Determine the (X, Y) coordinate at the center of the cell enclosing the given text.  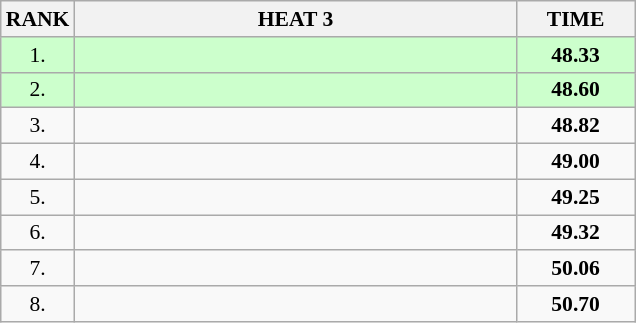
50.06 (576, 269)
RANK (38, 19)
48.33 (576, 55)
4. (38, 162)
49.32 (576, 233)
49.00 (576, 162)
HEAT 3 (295, 19)
7. (38, 269)
1. (38, 55)
48.82 (576, 126)
48.60 (576, 90)
6. (38, 233)
8. (38, 304)
2. (38, 90)
TIME (576, 19)
49.25 (576, 197)
50.70 (576, 304)
5. (38, 197)
3. (38, 126)
